Detect which cell encompasses the target text, then output its [x, y] center coordinate. 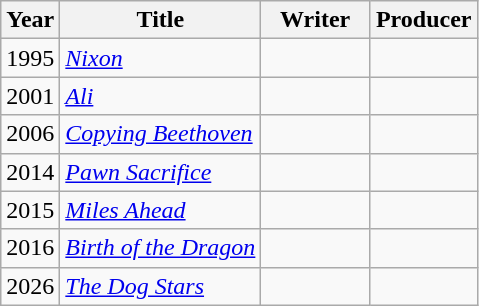
Nixon [160, 58]
Miles Ahead [160, 210]
2026 [30, 286]
2014 [30, 172]
2015 [30, 210]
The Dog Stars [160, 286]
Ali [160, 96]
2006 [30, 134]
2016 [30, 248]
Copying Beethoven [160, 134]
Year [30, 20]
Producer [424, 20]
Birth of the Dragon [160, 248]
2001 [30, 96]
1995 [30, 58]
Title [160, 20]
Writer [316, 20]
Pawn Sacrifice [160, 172]
